Extract the [x, y] coordinate from the center of the cell holding the provided text.  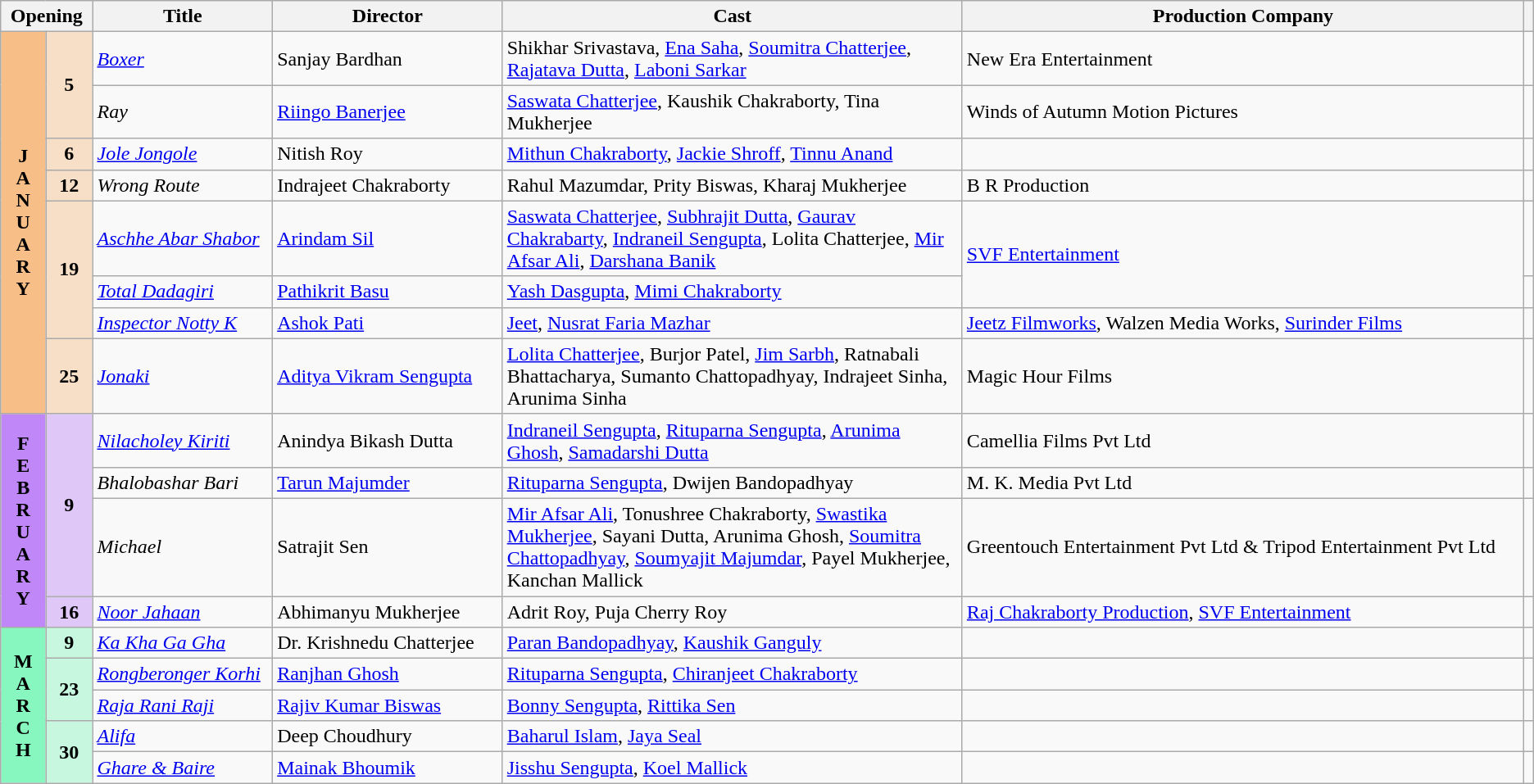
Inspector Notty K [183, 323]
Raja Rani Raji [183, 705]
30 [69, 752]
Dr. Krishnedu Chatterjee [388, 643]
Arindam Sil [388, 238]
Camellia Films Pvt Ltd [1242, 441]
Aschhe Abar Shabor [183, 238]
Jeet, Nusrat Faria Mazhar [733, 323]
Total Dadagiri [183, 292]
MARCH [23, 705]
Sanjay Bardhan [388, 59]
Tarun Majumder [388, 483]
Pathikrit Basu [388, 292]
New Era Entertainment [1242, 59]
Indraneil Sengupta, Rituparna Sengupta, Arunima Ghosh, Samadarshi Dutta [733, 441]
23 [69, 690]
Lolita Chatterjee, Burjor Patel, Jim Sarbh, Ratnabali Bhattacharya, Sumanto Chattopadhyay, Indrajeet Sinha, Arunima Sinha [733, 376]
Opening [47, 16]
Yash Dasgupta, Mimi Chakraborty [733, 292]
12 [69, 185]
SVF Entertainment [1242, 254]
Deep Choudhury [388, 736]
Ghare & Baire [183, 768]
M. K. Media Pvt Ltd [1242, 483]
Raj Chakraborty Production, SVF Entertainment [1242, 612]
Rituparna Sengupta, Chiranjeet Chakraborty [733, 674]
Cast [733, 16]
5 [69, 85]
Bonny Sengupta, Rittika Sen [733, 705]
19 [69, 270]
Jonaki [183, 376]
Jeetz Filmworks, Walzen Media Works, Surinder Films [1242, 323]
Noor Jahaan [183, 612]
Michael [183, 547]
Magic Hour Films [1242, 376]
Alifa [183, 736]
Mainak Bhoumik [388, 768]
Indrajeet Chakraborty [388, 185]
Paran Bandopadhyay, Kaushik Ganguly [733, 643]
Ka Kha Ga Gha [183, 643]
FEBRUARY [23, 520]
Winds of Autumn Motion Pictures [1242, 111]
Mithun Chakraborty, Jackie Shroff, Tinnu Anand [733, 154]
Saswata Chatterjee, Kaushik Chakraborty, Tina Mukherjee [733, 111]
Ashok Pati [388, 323]
Greentouch Entertainment Pvt Ltd & Tripod Entertainment Pvt Ltd [1242, 547]
Wrong Route [183, 185]
Boxer [183, 59]
Jisshu Sengupta, Koel Mallick [733, 768]
Nitish Roy [388, 154]
Rahul Mazumdar, Prity Biswas, Kharaj Mukherjee [733, 185]
Jole Jongole [183, 154]
Rajiv Kumar Biswas [388, 705]
16 [69, 612]
Saswata Chatterjee, Subhrajit Dutta, Gaurav Chakrabarty, Indraneil Sengupta, Lolita Chatterjee, Mir Afsar Ali, Darshana Banik [733, 238]
Title [183, 16]
JANUARY [23, 223]
Anindya Bikash Dutta [388, 441]
B R Production [1242, 185]
Baharul Islam, Jaya Seal [733, 736]
Bhalobashar Bari [183, 483]
25 [69, 376]
Adrit Roy, Puja Cherry Roy [733, 612]
Nilacholey Kiriti [183, 441]
Ranjhan Ghosh [388, 674]
Rituparna Sengupta, Dwijen Bandopadhyay [733, 483]
Rongberonger Korhi [183, 674]
Production Company [1242, 16]
Satrajit Sen [388, 547]
Abhimanyu Mukherjee [388, 612]
Riingo Banerjee [388, 111]
Shikhar Srivastava, Ena Saha, Soumitra Chatterjee, Rajatava Dutta, Laboni Sarkar [733, 59]
Ray [183, 111]
Director [388, 16]
Aditya Vikram Sengupta [388, 376]
6 [69, 154]
